From the cell containing the given text, extract its center point as [x, y] coordinate. 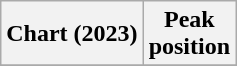
Chart (2023) [72, 34]
Peakposition [189, 34]
